Find where the given text appears and provide that cell's center as [X, Y] coordinate. 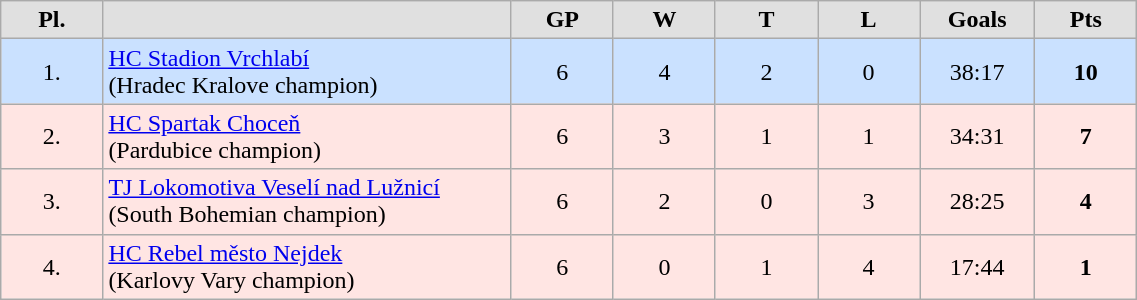
2. [52, 136]
Pl. [52, 20]
1. [52, 72]
HC Stadion Vrchlabí(Hradec Kralove champion) [307, 72]
TJ Lokomotiva Veselí nad Lužnicí(South Bohemian champion) [307, 202]
34:31 [978, 136]
GP [562, 20]
3. [52, 202]
7 [1086, 136]
HC Spartak Choceň(Pardubice champion) [307, 136]
L [869, 20]
Pts [1086, 20]
38:17 [978, 72]
Goals [978, 20]
W [664, 20]
T [766, 20]
28:25 [978, 202]
4. [52, 266]
10 [1086, 72]
HC Rebel město Nejdek(Karlovy Vary champion) [307, 266]
17:44 [978, 266]
